Determine the (x, y) coordinate at the center of the cell enclosing the given text.  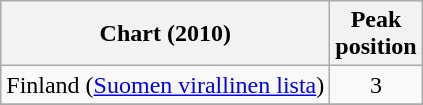
Peakposition (376, 34)
Finland (Suomen virallinen lista) (166, 85)
3 (376, 85)
Chart (2010) (166, 34)
